Return [x, y] of the center of cell containing provided text 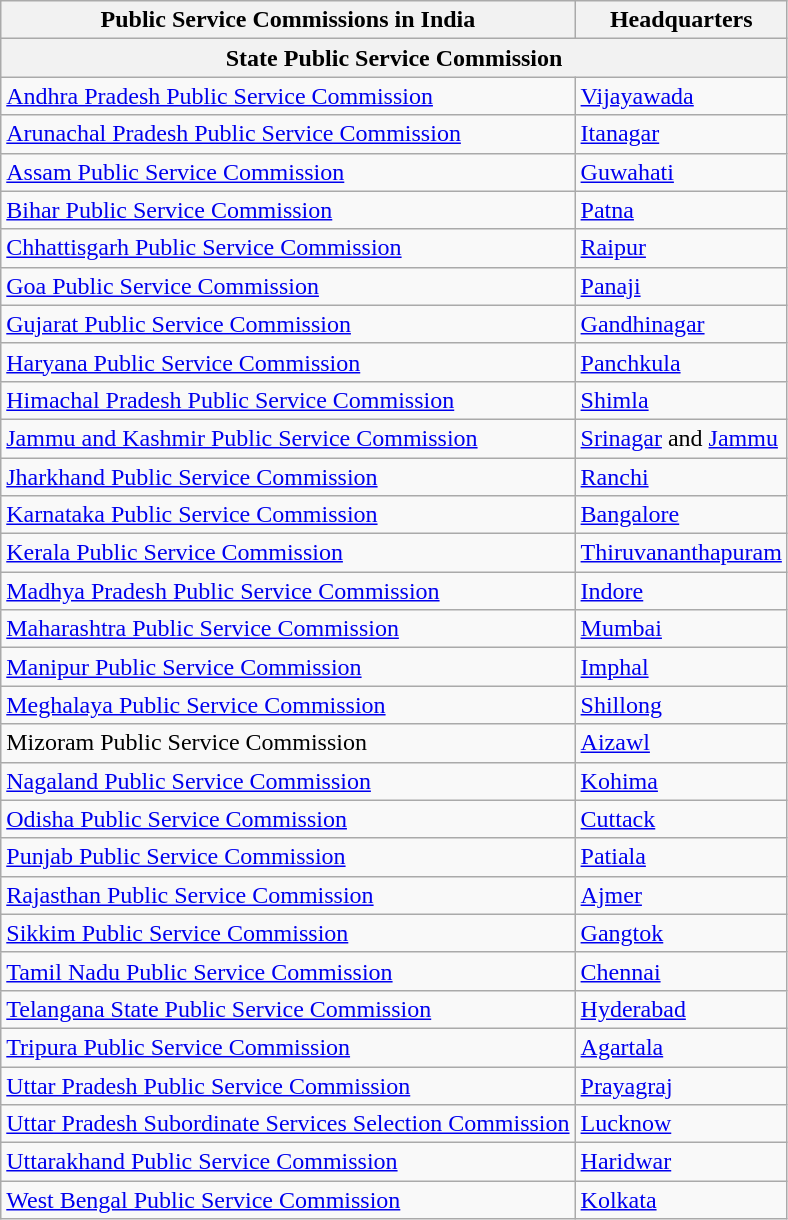
Uttarakhand Public Service Commission [288, 1162]
Prayagraj [681, 1085]
Ranchi [681, 477]
Tripura Public Service Commission [288, 1047]
Ajmer [681, 895]
Indore [681, 591]
Headquarters [681, 20]
Karnataka Public Service Commission [288, 515]
Assam Public Service Commission [288, 172]
Goa Public Service Commission [288, 286]
Arunachal Pradesh Public Service Commission [288, 134]
Cuttack [681, 819]
Chhattisgarh Public Service Commission [288, 248]
Uttar Pradesh Public Service Commission [288, 1085]
West Bengal Public Service Commission [288, 1200]
Kolkata [681, 1200]
Vijayawada [681, 96]
Agartala [681, 1047]
Jharkhand Public Service Commission [288, 477]
Imphal [681, 667]
Raipur [681, 248]
Jammu and Kashmir Public Service Commission [288, 438]
Itanagar [681, 134]
Mumbai [681, 629]
Haridwar [681, 1162]
Hyderabad [681, 1009]
Panaji [681, 286]
Panchkula [681, 362]
Patiala [681, 857]
Gujarat Public Service Commission [288, 324]
Rajasthan Public Service Commission [288, 895]
Punjab Public Service Commission [288, 857]
State Public Service Commission [394, 58]
Andhra Pradesh Public Service Commission [288, 96]
Odisha Public Service Commission [288, 819]
Manipur Public Service Commission [288, 667]
Telangana State Public Service Commission [288, 1009]
Aizawl [681, 743]
Bangalore [681, 515]
Gangtok [681, 933]
Srinagar and Jammu [681, 438]
Public Service Commissions in India [288, 20]
Shimla [681, 400]
Thiruvananthapuram [681, 553]
Madhya Pradesh Public Service Commission [288, 591]
Mizoram Public Service Commission [288, 743]
Chennai [681, 971]
Patna [681, 210]
Lucknow [681, 1124]
Tamil Nadu Public Service Commission [288, 971]
Uttar Pradesh Subordinate Services Selection Commission [288, 1124]
Kerala Public Service Commission [288, 553]
Bihar Public Service Commission [288, 210]
Himachal Pradesh Public Service Commission [288, 400]
Haryana Public Service Commission [288, 362]
Kohima [681, 781]
Sikkim Public Service Commission [288, 933]
Maharashtra Public Service Commission [288, 629]
Guwahati [681, 172]
Meghalaya Public Service Commission [288, 705]
Nagaland Public Service Commission [288, 781]
Shillong [681, 705]
Gandhinagar [681, 324]
